Capture the cell that displays the provided text and extract its [X, Y] central coordinate. 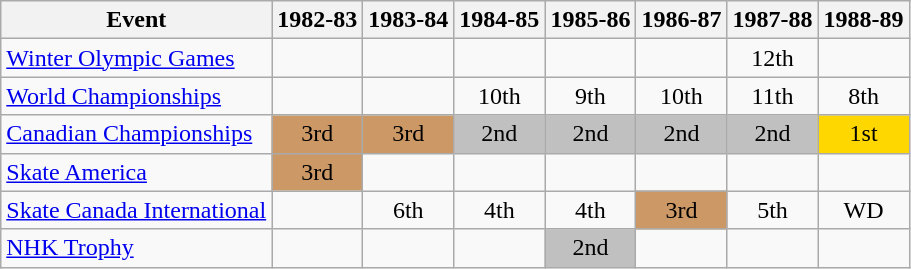
8th [864, 96]
World Championships [136, 96]
WD [864, 210]
1987-88 [772, 20]
1984-85 [500, 20]
Winter Olympic Games [136, 58]
1983-84 [408, 20]
Skate America [136, 172]
NHK Trophy [136, 248]
6th [408, 210]
5th [772, 210]
1986-87 [682, 20]
12th [772, 58]
1988-89 [864, 20]
Canadian Championships [136, 134]
1982-83 [318, 20]
Event [136, 20]
11th [772, 96]
Skate Canada International [136, 210]
9th [590, 96]
1985-86 [590, 20]
1st [864, 134]
